Return the [x, y] coordinate for the center point of the cell that contains the specified text.  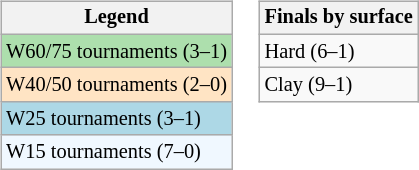
W60/75 tournaments (3–1) [116, 51]
Finals by surface [339, 18]
W25 tournaments (3–1) [116, 119]
Legend [116, 18]
Hard (6–1) [339, 51]
Clay (9–1) [339, 85]
W40/50 tournaments (2–0) [116, 85]
W15 tournaments (7–0) [116, 152]
